Return the (X, Y) coordinate for the center point of the cell that contains the specified text.  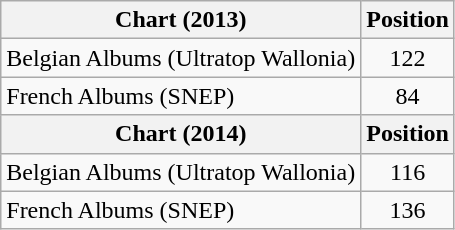
116 (408, 172)
84 (408, 96)
Chart (2014) (181, 134)
136 (408, 210)
122 (408, 58)
Chart (2013) (181, 20)
